Output the [x, y] coordinate of the center of the cell containing the given text.  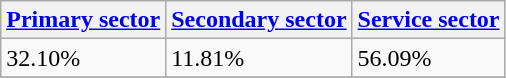
56.09% [428, 58]
Primary sector [84, 20]
Secondary sector [259, 20]
11.81% [259, 58]
32.10% [84, 58]
Service sector [428, 20]
